Pinpoint the cell where the given text exists, returning its (x, y) midpoint coordinate. 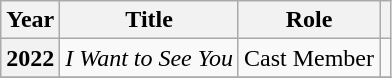
Year (30, 20)
Role (308, 20)
I Want to See You (150, 58)
2022 (30, 58)
Title (150, 20)
Cast Member (308, 58)
